Scan for the cell matching the given text and deliver its (X, Y) coordinate at center. 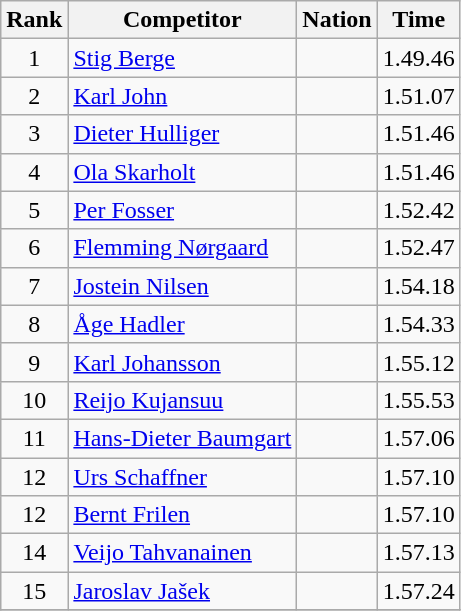
Dieter Hulliger (182, 134)
Jaroslav Jašek (182, 591)
1.57.13 (418, 553)
14 (34, 553)
Jostein Nilsen (182, 286)
Urs Schaffner (182, 477)
Per Fosser (182, 210)
Hans-Dieter Baumgart (182, 438)
8 (34, 324)
Karl John (182, 96)
Flemming Nørgaard (182, 248)
Bernt Frilen (182, 515)
1.55.53 (418, 400)
7 (34, 286)
Ola Skarholt (182, 172)
1 (34, 58)
1.51.07 (418, 96)
Stig Berge (182, 58)
11 (34, 438)
1.54.33 (418, 324)
5 (34, 210)
Karl Johansson (182, 362)
10 (34, 400)
6 (34, 248)
1.55.12 (418, 362)
Competitor (182, 20)
15 (34, 591)
Veijo Tahvanainen (182, 553)
Nation (337, 20)
9 (34, 362)
4 (34, 172)
1.57.06 (418, 438)
1.49.46 (418, 58)
Åge Hadler (182, 324)
2 (34, 96)
1.57.24 (418, 591)
1.54.18 (418, 286)
1.52.47 (418, 248)
Reijo Kujansuu (182, 400)
Rank (34, 20)
3 (34, 134)
Time (418, 20)
1.52.42 (418, 210)
